Pinpoint the cell where the given text exists, returning its (x, y) midpoint coordinate. 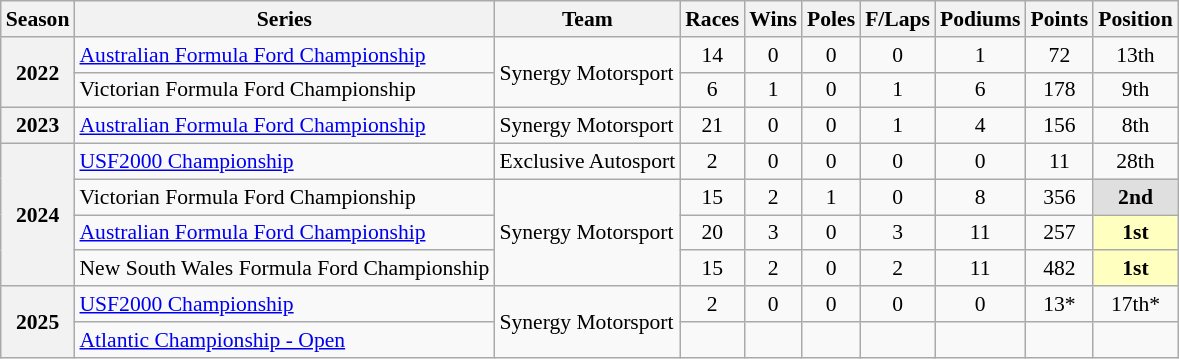
Position (1135, 19)
13* (1060, 304)
8th (1135, 126)
2022 (38, 72)
8 (980, 197)
9th (1135, 90)
17th* (1135, 304)
Season (38, 19)
257 (1060, 233)
4 (980, 126)
Atlantic Championship - Open (284, 340)
2nd (1135, 197)
2024 (38, 215)
Poles (831, 19)
Wins (773, 19)
13th (1135, 55)
356 (1060, 197)
Team (587, 19)
14 (712, 55)
178 (1060, 90)
482 (1060, 269)
Points (1060, 19)
28th (1135, 162)
Exclusive Autosport (587, 162)
20 (712, 233)
Races (712, 19)
2023 (38, 126)
F/Laps (898, 19)
21 (712, 126)
Series (284, 19)
156 (1060, 126)
72 (1060, 55)
New South Wales Formula Ford Championship (284, 269)
Podiums (980, 19)
2025 (38, 322)
